Return (X, Y) of the center of cell containing provided text 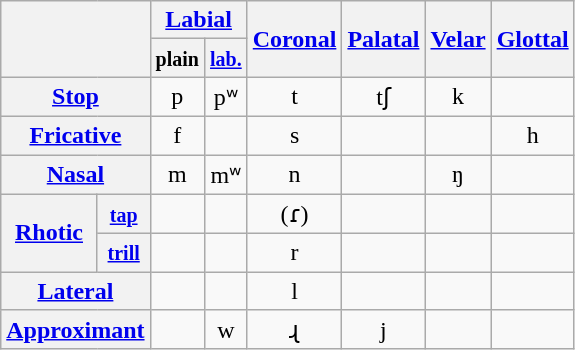
l (294, 291)
Nasal (76, 174)
f (177, 135)
Fricative (76, 135)
t (294, 97)
Palatal (384, 39)
(ɾ) (294, 214)
Coronal (294, 39)
w (226, 330)
lab. (226, 58)
n (294, 174)
k (458, 97)
Lateral (76, 291)
r (294, 253)
Glottal (532, 39)
Rhotic (49, 233)
m (177, 174)
s (294, 135)
pʷ (226, 97)
p (177, 97)
ɻ (294, 330)
trill (124, 253)
mʷ (226, 174)
Velar (458, 39)
j (384, 330)
h (532, 135)
Approximant (76, 330)
Labial (198, 20)
tap (124, 214)
plain (177, 58)
Stop (76, 97)
ŋ (458, 174)
tʃ (384, 97)
